Pinpoint the cell where the given text exists, returning its (X, Y) midpoint coordinate. 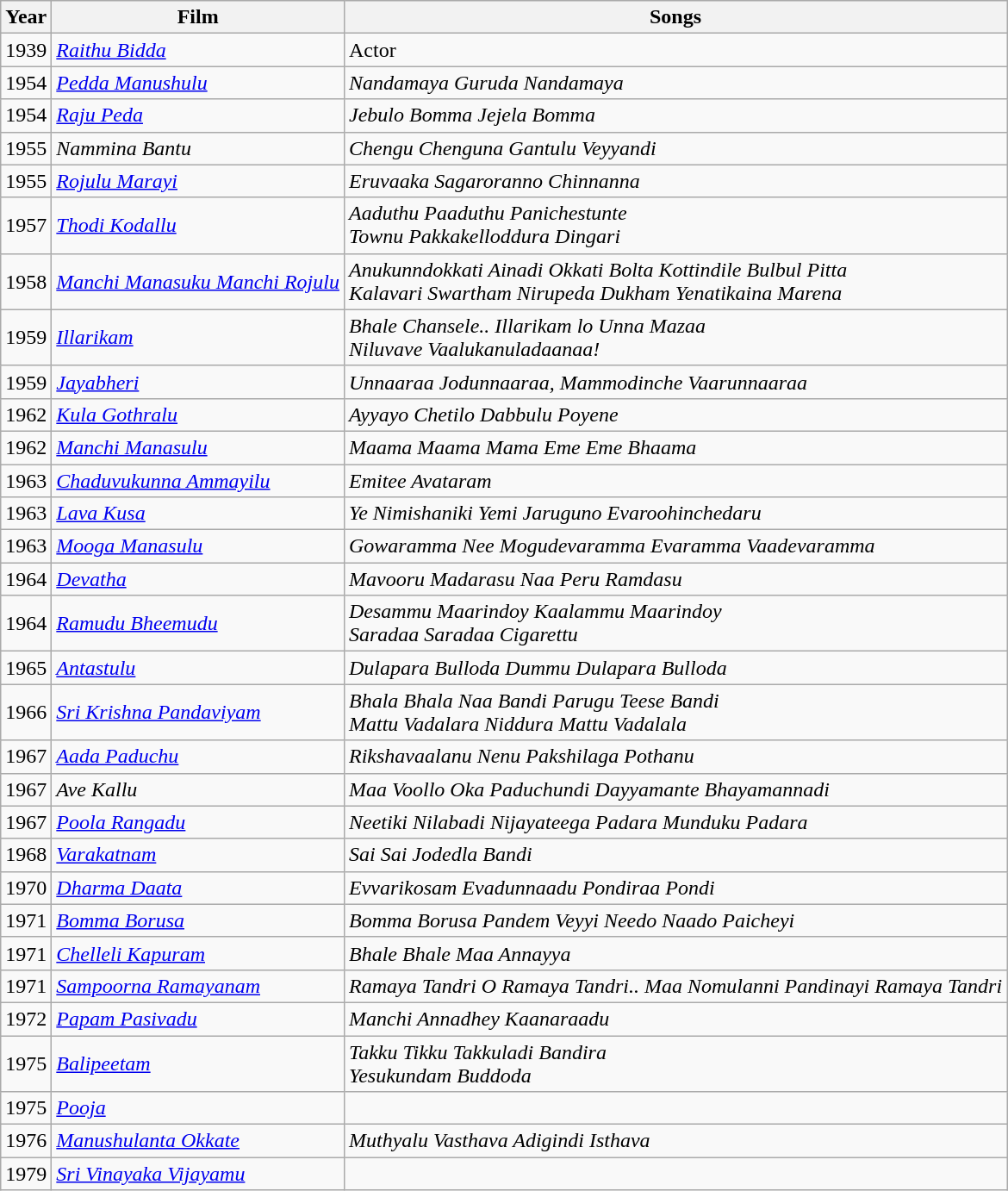
Sampoorna Ramayanam (198, 986)
Manchi Manasulu (198, 447)
Takku Tikku Takkuladi Bandira Yesukundam Buddoda (675, 1063)
Jebulo Bomma Jejela Bomma (675, 115)
Aada Paduchu (198, 757)
Rojulu Marayi (198, 181)
Chengu Chenguna Gantulu Veyyandi (675, 148)
1979 (26, 1174)
Actor (675, 50)
Desammu Maarindoy Kaalammu MaarindoySaradaa Saradaa Cigarettu (675, 624)
Film (198, 17)
Maa Voollo Oka Paduchundi Dayyamante Bhayamannadi (675, 789)
Sri Vinayaka Vijayamu (198, 1174)
1966 (26, 712)
1970 (26, 888)
1939 (26, 50)
Ramudu Bheemudu (198, 624)
1976 (26, 1141)
Unnaaraa Jodunnaaraa, Mammodinche Vaarunnaaraa (675, 382)
Sri Krishna Pandaviyam (198, 712)
Devatha (198, 579)
Kula Gothralu (198, 415)
Varakatnam (198, 855)
Mooga Manasulu (198, 546)
1968 (26, 855)
Maama Maama Mama Eme Eme Bhaama (675, 447)
Bhale Bhale Maa Annayya (675, 953)
Poola Rangadu (198, 822)
Rikshavaalanu Nenu Pakshilaga Pothanu (675, 757)
Raithu Bidda (198, 50)
Emitee Avataram (675, 480)
Manushulanta Okkate (198, 1141)
Nammina Bantu (198, 148)
Mavooru Madarasu Naa Peru Ramdasu (675, 579)
Neetiki Nilabadi Nijayateega Padara Munduku Padara (675, 822)
Antastulu (198, 668)
Sai Sai Jodedla Bandi (675, 855)
Songs (675, 17)
Chaduvukunna Ammayilu (198, 480)
Eruvaaka Sagaroranno Chinnanna (675, 181)
Raju Peda (198, 115)
Year (26, 17)
Papam Pasivadu (198, 1019)
Bhala Bhala Naa Bandi Parugu Teese BandiMattu Vadalara Niddura Mattu Vadalala (675, 712)
Illarikam (198, 338)
Bomma Borusa (198, 920)
Bhale Chansele.. Illarikam lo Unna MazaaNiluvave Vaalukanuladaanaa! (675, 338)
Dharma Daata (198, 888)
1972 (26, 1019)
Muthyalu Vasthava Adigindi Isthava (675, 1141)
Bomma Borusa Pandem Veyyi Needo Naado Paicheyi (675, 920)
Ave Kallu (198, 789)
Gowaramma Nee Mogudevaramma Evaramma Vaadevaramma (675, 546)
Aaduthu Paaduthu PanichestunteTownu Pakkakelloddura Dingari (675, 226)
Ramaya Tandri O Ramaya Tandri.. Maa Nomulanni Pandinayi Ramaya Tandri (675, 986)
1965 (26, 668)
Evvarikosam Evadunnaadu Pondiraa Pondi (675, 888)
Jayabheri (198, 382)
Dulapara Bulloda Dummu Dulapara Bulloda (675, 668)
Manchi Annadhey Kaanaraadu (675, 1019)
Ayyayo Chetilo Dabbulu Poyene (675, 415)
Thodi Kodallu (198, 226)
Anukunndokkati Ainadi Okkati Bolta Kottindile Bulbul PittaKalavari Swartham Nirupeda Dukham Yenatikaina Marena (675, 281)
1957 (26, 226)
Pedda Manushulu (198, 83)
Manchi Manasuku Manchi Rojulu (198, 281)
Ye Nimishaniki Yemi Jaruguno Evaroohinchedaru (675, 514)
Pooja (198, 1108)
Nandamaya Guruda Nandamaya (675, 83)
Chelleli Kapuram (198, 953)
Balipeetam (198, 1063)
Lava Kusa (198, 514)
1958 (26, 281)
